Determine the (x, y) coordinate at the center of the cell enclosing the given text.  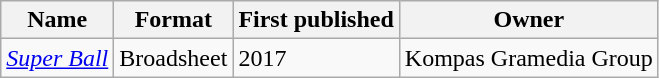
First published (316, 20)
Owner (528, 20)
Name (58, 20)
Broadsheet (174, 58)
Super Ball (58, 58)
Format (174, 20)
Kompas Gramedia Group (528, 58)
2017 (316, 58)
